Return the (x, y) coordinate for the center point of the cell that contains the specified text.  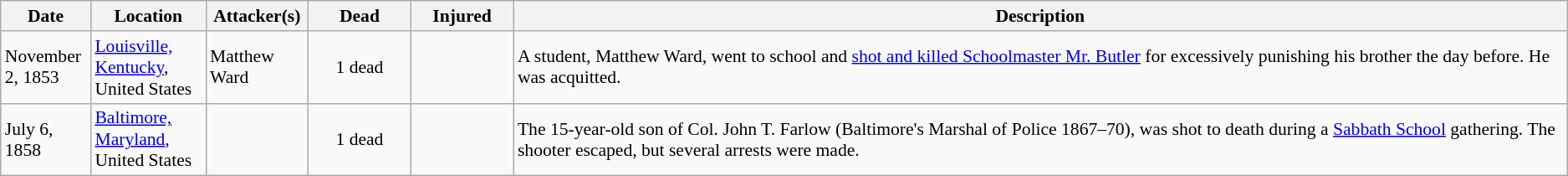
Injured (462, 16)
Attacker(s) (258, 16)
Location (148, 16)
Description (1040, 16)
Dead (360, 16)
November 2, 1853 (46, 67)
Baltimore, Maryland, United States (148, 139)
July 6, 1858 (46, 139)
Louisville, Kentucky, United States (148, 67)
Matthew Ward (258, 67)
Date (46, 16)
